Pinpoint the cell where the given text exists, returning its (x, y) midpoint coordinate. 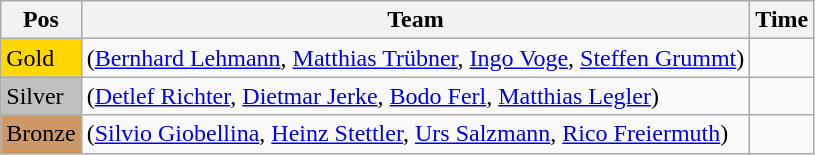
(Detlef Richter, Dietmar Jerke, Bodo Ferl, Matthias Legler) (416, 96)
Team (416, 20)
Bronze (41, 134)
Time (782, 20)
Gold (41, 58)
(Silvio Giobellina, Heinz Stettler, Urs Salzmann, Rico Freiermuth) (416, 134)
Pos (41, 20)
(Bernhard Lehmann, Matthias Trübner, Ingo Voge, Steffen Grummt) (416, 58)
Silver (41, 96)
